Find where the given text appears and provide that cell's center as [x, y] coordinate. 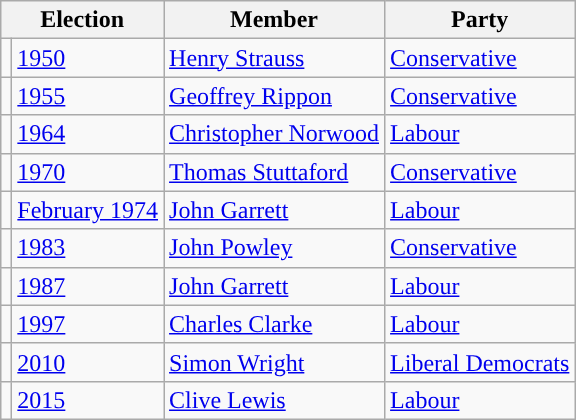
1987 [88, 286]
John Powley [274, 248]
1955 [88, 96]
Party [480, 20]
1970 [88, 172]
Thomas Stuttaford [274, 172]
February 1974 [88, 210]
Henry Strauss [274, 58]
Clive Lewis [274, 400]
Liberal Democrats [480, 362]
1983 [88, 248]
Election [82, 20]
2015 [88, 400]
Member [274, 20]
Christopher Norwood [274, 134]
1964 [88, 134]
2010 [88, 362]
Charles Clarke [274, 324]
1950 [88, 58]
1997 [88, 324]
Simon Wright [274, 362]
Geoffrey Rippon [274, 96]
